Pinpoint the cell where the given text exists, returning its [x, y] midpoint coordinate. 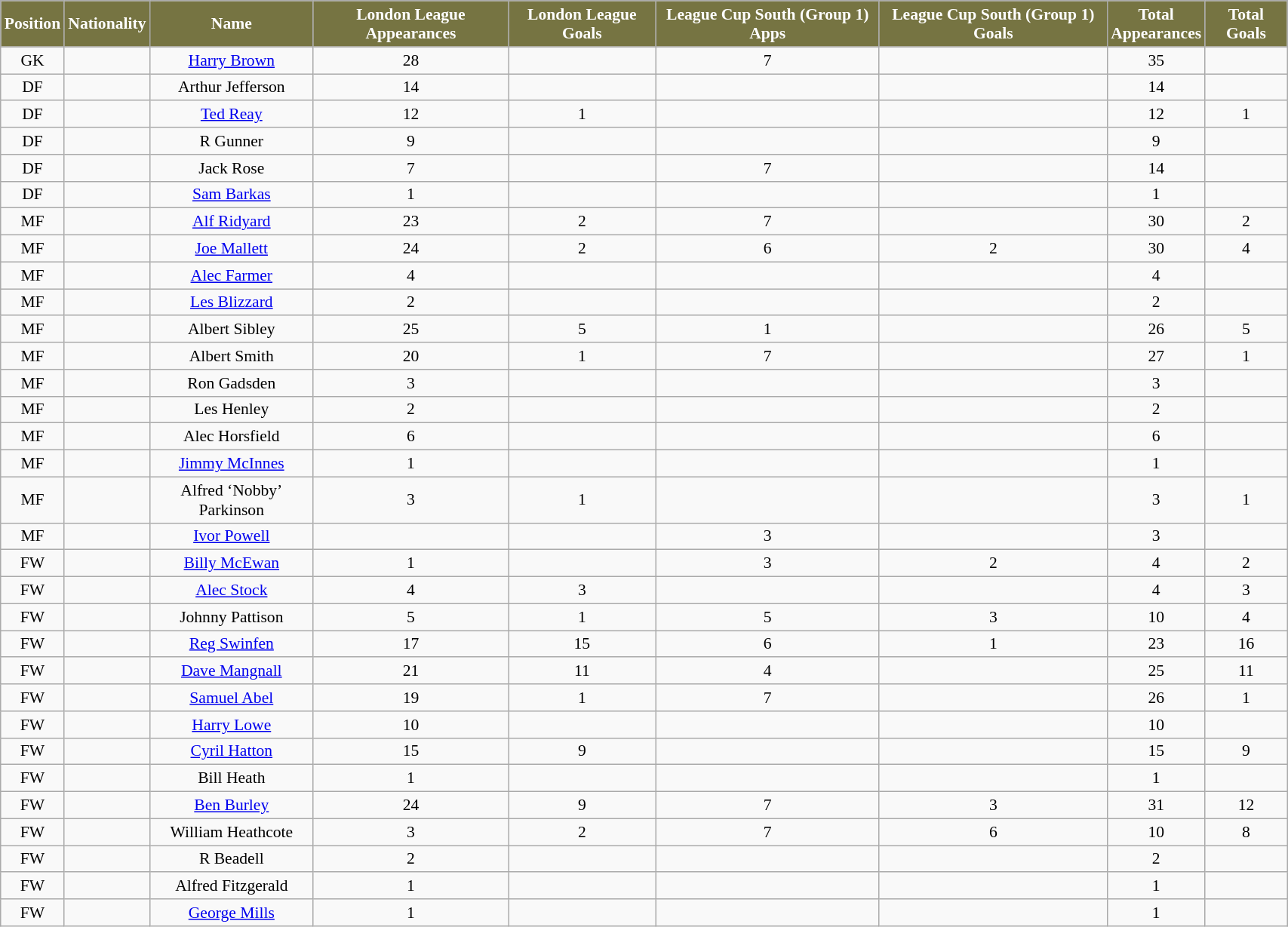
Position [32, 24]
19 [410, 698]
20 [410, 356]
35 [1156, 60]
Dave Mangnall [232, 671]
Harry Brown [232, 60]
Jack Rose [232, 168]
31 [1156, 806]
Nationality [107, 24]
Ted Reay [232, 115]
Harry Lowe [232, 725]
William Heathcote [232, 832]
Samuel Abel [232, 698]
Alec Stock [232, 591]
Cyril Hatton [232, 751]
Albert Smith [232, 356]
28 [410, 60]
Ben Burley [232, 806]
Name [232, 24]
Bill Heath [232, 778]
27 [1156, 356]
17 [410, 644]
TotalAppearances [1156, 24]
R Gunner [232, 141]
George Mills [232, 913]
Alec Farmer [232, 275]
London League Appearances [410, 24]
Johnny Pattison [232, 617]
Alec Horsfield [232, 437]
Sam Barkas [232, 195]
Alf Ridyard [232, 222]
Jimmy McInnes [232, 464]
Billy McEwan [232, 563]
21 [410, 671]
Alfred Fitzgerald [232, 886]
Les Blizzard [232, 302]
R Beadell [232, 859]
League Cup South (Group 1) Apps [768, 24]
8 [1246, 832]
Total Goals [1246, 24]
Alfred ‘Nobby’ Parkinson [232, 499]
Joe Mallett [232, 249]
16 [1246, 644]
Ron Gadsden [232, 383]
Les Henley [232, 410]
GK [32, 60]
Albert Sibley [232, 330]
Reg Swinfen [232, 644]
London League Goals [583, 24]
Ivor Powell [232, 536]
League Cup South (Group 1) Goals [993, 24]
Arthur Jefferson [232, 87]
